Search for the cell housing the specified text and yield its (x, y) center coordinate. 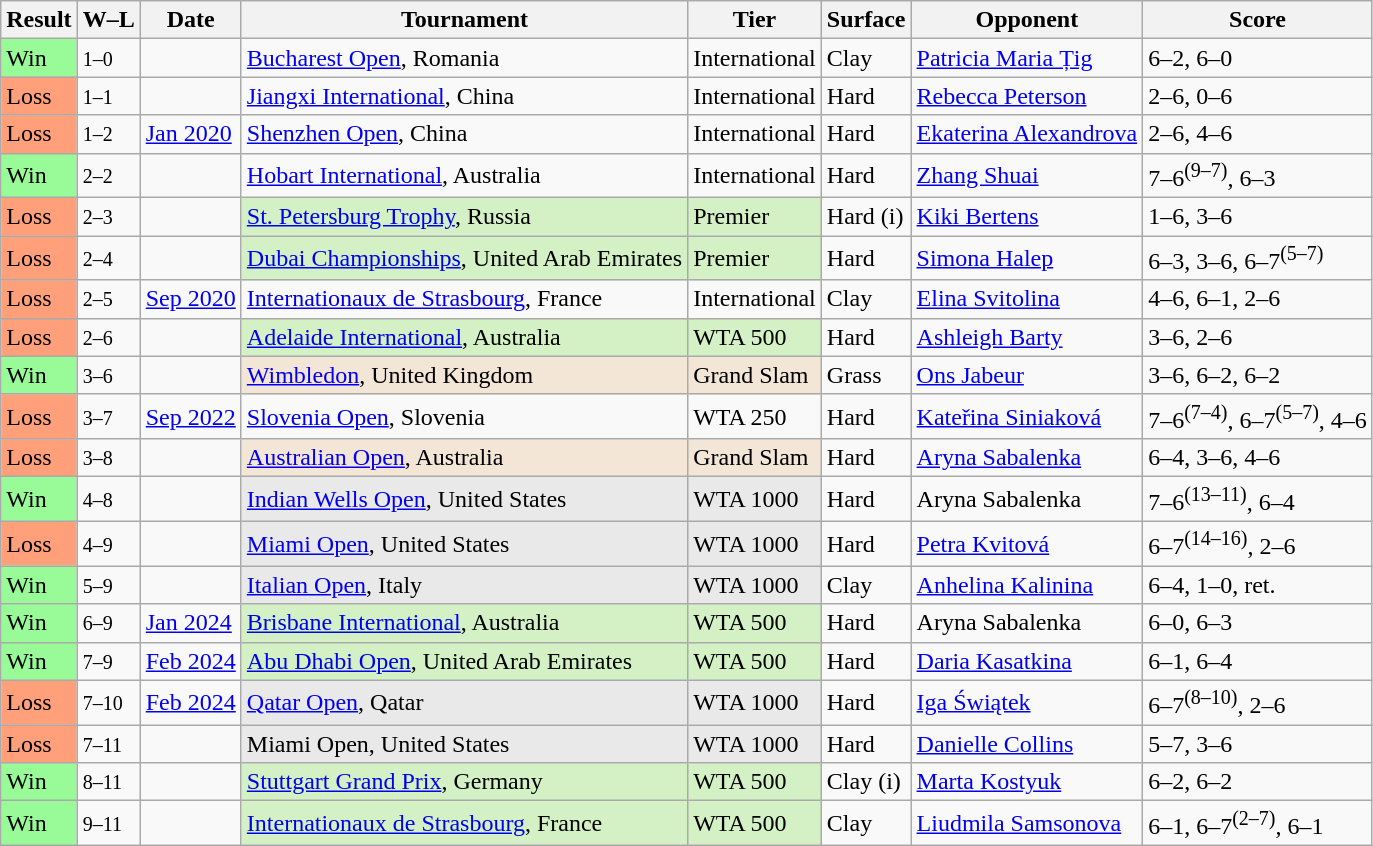
Rebecca Peterson (1027, 96)
3–7 (108, 416)
Dubai Championships, United Arab Emirates (464, 258)
Anhelina Kalinina (1027, 585)
Jan 2020 (190, 134)
6–7(8–10), 2–6 (1258, 702)
Jan 2024 (190, 623)
Kateřina Siniaková (1027, 416)
2–2 (108, 176)
Petra Kvitová (1027, 544)
1–6, 3–6 (1258, 217)
6–3, 3–6, 6–7(5–7) (1258, 258)
W–L (108, 20)
Adelaide International, Australia (464, 337)
Marta Kostyuk (1027, 782)
Iga Świątek (1027, 702)
Brisbane International, Australia (464, 623)
4–6, 6–1, 2–6 (1258, 299)
Danielle Collins (1027, 744)
Score (1258, 20)
6–2, 6–0 (1258, 58)
3–6 (108, 375)
6–0, 6–3 (1258, 623)
Hobart International, Australia (464, 176)
1–1 (108, 96)
Liudmila Samsonova (1027, 824)
5–9 (108, 585)
Stuttgart Grand Prix, Germany (464, 782)
6–7(14–16), 2–6 (1258, 544)
Hard (i) (866, 217)
8–11 (108, 782)
7–6(9–7), 6–3 (1258, 176)
WTA 250 (755, 416)
Tournament (464, 20)
7–6(7–4), 6–7(5–7), 4–6 (1258, 416)
7–10 (108, 702)
Ons Jabeur (1027, 375)
Daria Kasatkina (1027, 661)
2–6, 0–6 (1258, 96)
Indian Wells Open, United States (464, 500)
3–6, 2–6 (1258, 337)
Grass (866, 375)
7–9 (108, 661)
Result (39, 20)
Tier (755, 20)
2–3 (108, 217)
Shenzhen Open, China (464, 134)
6–2, 6–2 (1258, 782)
Qatar Open, Qatar (464, 702)
9–11 (108, 824)
Ekaterina Alexandrova (1027, 134)
7–6(13–11), 6–4 (1258, 500)
5–7, 3–6 (1258, 744)
3–6, 6–2, 6–2 (1258, 375)
Clay (i) (866, 782)
6–9 (108, 623)
Sep 2020 (190, 299)
2–6, 4–6 (1258, 134)
Bucharest Open, Romania (464, 58)
6–1, 6–7(2–7), 6–1 (1258, 824)
1–0 (108, 58)
Date (190, 20)
2–4 (108, 258)
3–8 (108, 458)
4–9 (108, 544)
6–4, 1–0, ret. (1258, 585)
Kiki Bertens (1027, 217)
Australian Open, Australia (464, 458)
4–8 (108, 500)
6–4, 3–6, 4–6 (1258, 458)
2–5 (108, 299)
Opponent (1027, 20)
Zhang Shuai (1027, 176)
Sep 2022 (190, 416)
2–6 (108, 337)
1–2 (108, 134)
Slovenia Open, Slovenia (464, 416)
Jiangxi International, China (464, 96)
Wimbledon, United Kingdom (464, 375)
Ashleigh Barty (1027, 337)
Abu Dhabi Open, United Arab Emirates (464, 661)
St. Petersburg Trophy, Russia (464, 217)
Patricia Maria Țig (1027, 58)
Elina Svitolina (1027, 299)
Italian Open, Italy (464, 585)
Simona Halep (1027, 258)
7–11 (108, 744)
Surface (866, 20)
6–1, 6–4 (1258, 661)
